For the text-containing cell, return its midpoint in [X, Y] coordinate format. 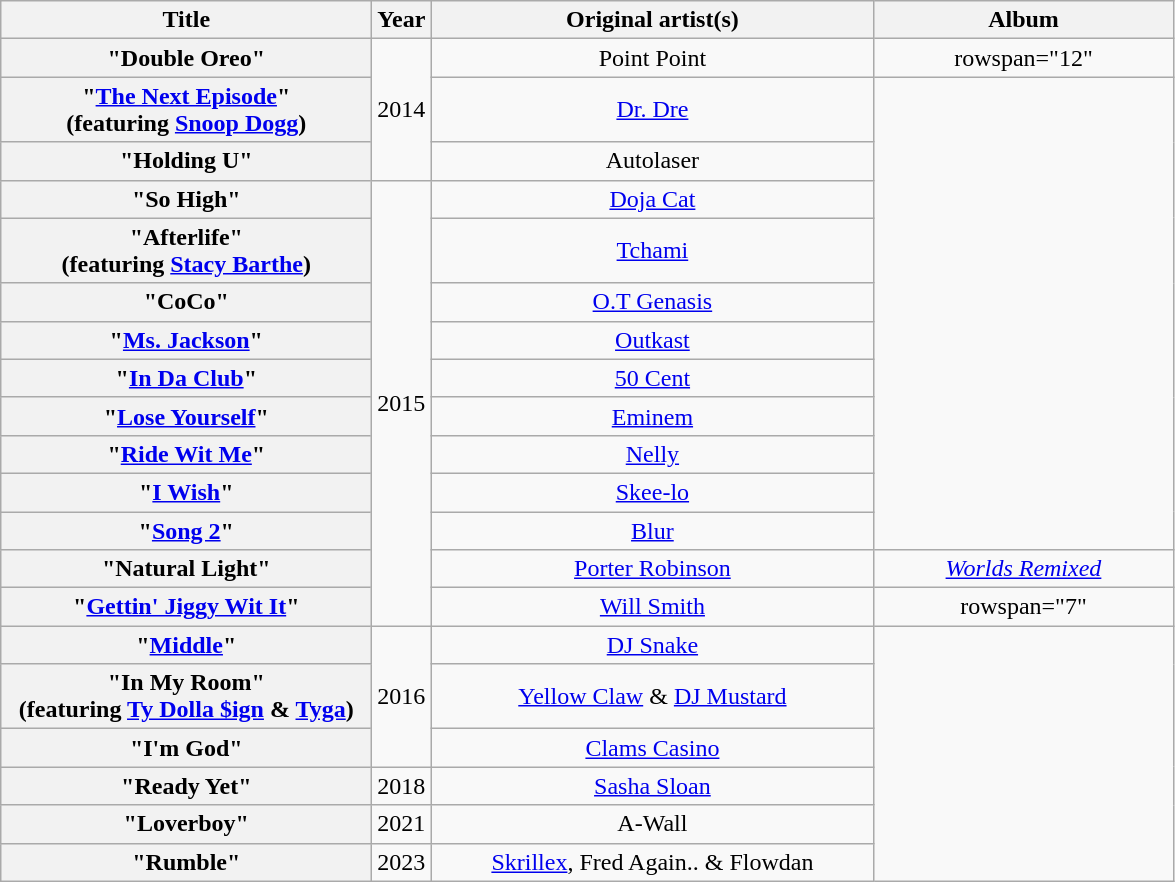
Outkast [652, 340]
"CoCo" [186, 302]
Year [402, 20]
"So High" [186, 199]
2014 [402, 110]
Nelly [652, 454]
Will Smith [652, 607]
"Song 2" [186, 531]
"Double Oreo" [186, 58]
"Natural Light" [186, 569]
O.T Genasis [652, 302]
Autolaser [652, 161]
"I Wish" [186, 492]
Dr. Dre [652, 110]
"Loverboy" [186, 824]
"Ready Yet" [186, 786]
Doja Cat [652, 199]
DJ Snake [652, 645]
Title [186, 20]
"Gettin' Jiggy Wit It" [186, 607]
"Ms. Jackson" [186, 340]
"I'm God" [186, 748]
2023 [402, 862]
A-Wall [652, 824]
"Rumble" [186, 862]
rowspan="12" [1024, 58]
"Lose Yourself" [186, 416]
2021 [402, 824]
2016 [402, 696]
Sasha Sloan [652, 786]
Porter Robinson [652, 569]
Clams Casino [652, 748]
50 Cent [652, 378]
Worlds Remixed [1024, 569]
"Ride Wit Me" [186, 454]
Skee-lo [652, 492]
"In My Room"(featuring Ty Dolla $ign & Tyga) [186, 696]
"Afterlife"(featuring Stacy Barthe) [186, 250]
Album [1024, 20]
"Holding U" [186, 161]
Blur [652, 531]
Yellow Claw & DJ Mustard [652, 696]
Original artist(s) [652, 20]
2015 [402, 403]
"Middle" [186, 645]
Skrillex, Fred Again.. & Flowdan [652, 862]
rowspan="7" [1024, 607]
Tchami [652, 250]
2018 [402, 786]
Eminem [652, 416]
"In Da Club" [186, 378]
"The Next Episode"(featuring Snoop Dogg) [186, 110]
Point Point [652, 58]
